Pinpoint the cell where the given text exists, returning its [x, y] midpoint coordinate. 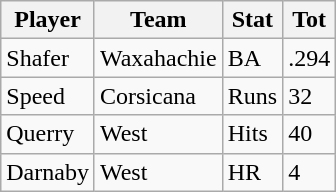
32 [310, 96]
Querry [48, 134]
Hits [252, 134]
Waxahachie [158, 58]
Runs [252, 96]
Darnaby [48, 172]
HR [252, 172]
4 [310, 172]
Stat [252, 20]
BA [252, 58]
Team [158, 20]
40 [310, 134]
Corsicana [158, 96]
Speed [48, 96]
Tot [310, 20]
.294 [310, 58]
Player [48, 20]
Shafer [48, 58]
